Determine the (X, Y) coordinate at the center of the cell enclosing the given text.  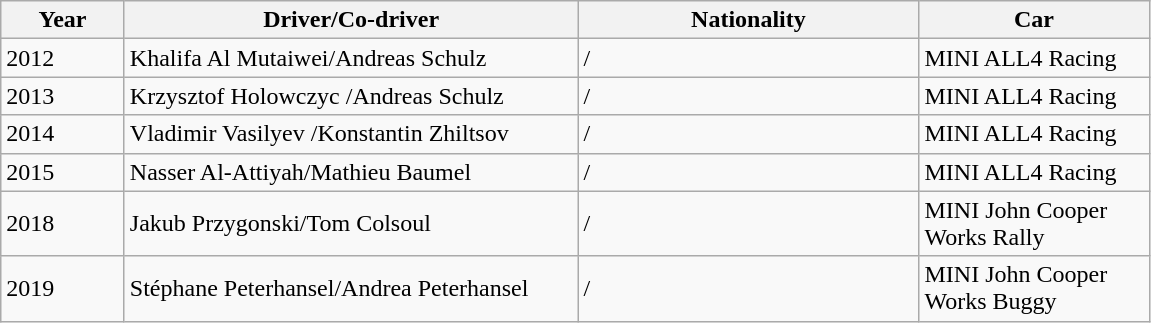
2014 (63, 134)
Vladimir Vasilyev /Konstantin Zhiltsov (351, 134)
Nasser Al-Attiyah/Mathieu Baumel (351, 172)
2012 (63, 58)
MINI John Cooper Works Buggy (1034, 288)
Krzysztof Holowczyc /Andreas Schulz (351, 96)
2018 (63, 224)
2015 (63, 172)
2013 (63, 96)
Driver/Co-driver (351, 20)
Nationality (748, 20)
MINI John Cooper Works Rally (1034, 224)
Stéphane Peterhansel/Andrea Peterhansel (351, 288)
Year (63, 20)
2019 (63, 288)
Jakub Przygonski/Tom Colsoul (351, 224)
Khalifa Al Mutaiwei/Andreas Schulz (351, 58)
Car (1034, 20)
